Extract the (X, Y) coordinate from the center of the cell holding the provided text.  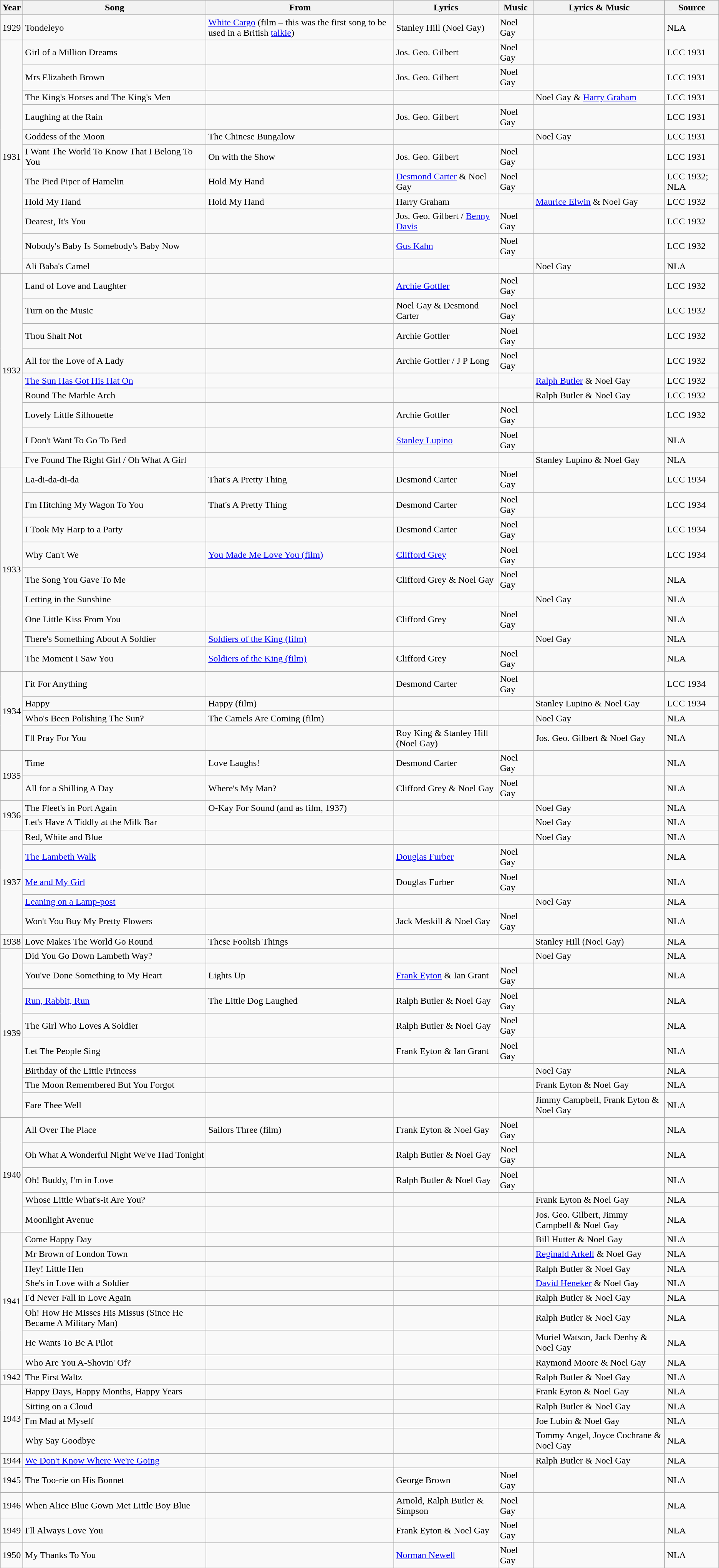
Tondeleyo (114, 28)
Let The People Sing (114, 1051)
The Sun Has Got His Hat On (114, 381)
Music (515, 8)
I'll Always Love You (114, 1530)
Arnold, Ralph Butler & Simpson (446, 1505)
There's Something About A Soldier (114, 639)
I Don't Want To Go To Bed (114, 440)
Year (12, 8)
My Thanks To You (114, 1555)
Desmond Carter & Noel Gay (446, 181)
The Chinese Bungalow (300, 137)
White Cargo (film – this was the first song to be used in a British talkie) (300, 28)
1938 (12, 941)
I've Found The Right Girl / Oh What A Girl (114, 460)
Land of Love and Laughter (114, 286)
The Moon Remembered But You Forgot (114, 1085)
Oh What A Wonderful Night We've Had Tonight (114, 1155)
La-di-da-di-da (114, 479)
Jimmy Campbell, Frank Eyton & Noel Gay (599, 1105)
Oh! How He Misses His Missus (Since He Became A Military Man) (114, 1318)
Run, Rabbit, Run (114, 1001)
I'm Hitching My Wagon To You (114, 505)
Noel Gay & Desmond Carter (446, 311)
Mrs Elizabeth Brown (114, 78)
Round The Marble Arch (114, 395)
Oh! Buddy, I'm in Love (114, 1180)
Song (114, 8)
Jos. Geo. Gilbert / Benny Davis (446, 221)
1940 (12, 1175)
1939 (12, 1033)
I'm Mad at Myself (114, 1421)
The Camels Are Coming (film) (300, 718)
Maurice Elwin & Noel Gay (599, 201)
Gus Kahn (446, 246)
1935 (12, 776)
Sitting on a Cloud (114, 1406)
1936 (12, 815)
Fare Thee Well (114, 1105)
1943 (12, 1419)
I Took My Harp to a Party (114, 529)
LCC 1932; NLA (692, 181)
Happy (114, 704)
George Brown (446, 1480)
Reginald Arkell & Noel Gay (599, 1254)
Fit For Anything (114, 684)
The King's Horses and The King's Men (114, 97)
The Too-rie on His Bonnet (114, 1480)
Jos. Geo. Gilbert, Jimmy Campbell & Noel Gay (599, 1219)
Who Are You A-Shovin' Of? (114, 1362)
O-Kay For Sound (and as film, 1937) (300, 808)
Tommy Angel, Joyce Cochrane & Noel Gay (599, 1440)
1949 (12, 1530)
Leaning on a Lamp-post (114, 902)
On with the Show (300, 157)
Norman Newell (446, 1555)
Jos. Geo. Gilbert & Noel Gay (599, 738)
Who's Been Polishing The Sun? (114, 718)
Jack Meskill & Noel Gay (446, 921)
Girl of a Million Dreams (114, 52)
Lyrics (446, 8)
Where's My Man? (300, 788)
You've Done Something to My Heart (114, 976)
Me and My Girl (114, 882)
Raymond Moore & Noel Gay (599, 1362)
Dearest, It's You (114, 221)
1945 (12, 1480)
Happy Days, Happy Months, Happy Years (114, 1392)
We Don't Know Where We're Going (114, 1460)
The Moment I Saw You (114, 659)
Why Can't We (114, 555)
Won't You Buy My Pretty Flowers (114, 921)
I'd Never Fall in Love Again (114, 1298)
1933 (12, 569)
The Little Dog Laughed (300, 1001)
The First Waltz (114, 1377)
Moonlight Avenue (114, 1219)
1931 (12, 157)
1932 (12, 370)
David Heneker & Noel Gay (599, 1283)
The Fleet's in Port Again (114, 808)
He Wants To Be A Pilot (114, 1343)
Birthday of the Little Princess (114, 1071)
Noel Gay & Harry Graham (599, 97)
Turn on the Music (114, 311)
1942 (12, 1377)
Love Makes The World Go Round (114, 941)
Red, White and Blue (114, 837)
Did You Go Down Lambeth Way? (114, 956)
The Lambeth Walk (114, 857)
You Made Me Love You (film) (300, 555)
She's in Love with a Soldier (114, 1283)
From (300, 8)
1946 (12, 1505)
Laughing at the Rain (114, 117)
Bill Hutter & Noel Gay (599, 1239)
Happy (film) (300, 704)
Archie Gottler / J P Long (446, 361)
Mr Brown of London Town (114, 1254)
Sailors Three (film) (300, 1130)
1937 (12, 882)
Muriel Watson, Jack Denby & Noel Gay (599, 1343)
Roy King & Stanley Hill (Noel Gay) (446, 738)
Letting in the Sunshine (114, 599)
Thou Shalt Not (114, 336)
1944 (12, 1460)
1929 (12, 28)
The Song You Gave To Me (114, 579)
These Foolish Things (300, 941)
Lights Up (300, 976)
Source (692, 8)
The Pied Piper of Hamelin (114, 181)
One Little Kiss From You (114, 619)
1934 (12, 711)
Ali Baba's Camel (114, 266)
I Want The World To Know That I Belong To You (114, 157)
Harry Graham (446, 201)
Lyrics & Music (599, 8)
1941 (12, 1301)
Lovely Little Silhouette (114, 415)
The Girl Who Loves A Soldier (114, 1026)
Whose Little What's-it Are You? (114, 1200)
Nobody's Baby Is Somebody's Baby Now (114, 246)
Time (114, 763)
All for a Shilling A Day (114, 788)
Why Say Goodbye (114, 1440)
Hey! Little Hen (114, 1269)
When Alice Blue Gown Met Little Boy Blue (114, 1505)
Love Laughs! (300, 763)
Let's Have A Tiddly at the Milk Bar (114, 822)
Stanley Lupino (446, 440)
Joe Lubin & Noel Gay (599, 1421)
Come Happy Day (114, 1239)
All Over The Place (114, 1130)
All for the Love of A Lady (114, 361)
1950 (12, 1555)
I'll Pray For You (114, 738)
Goddess of the Moon (114, 137)
